Search for the cell housing the specified text and yield its (X, Y) center coordinate. 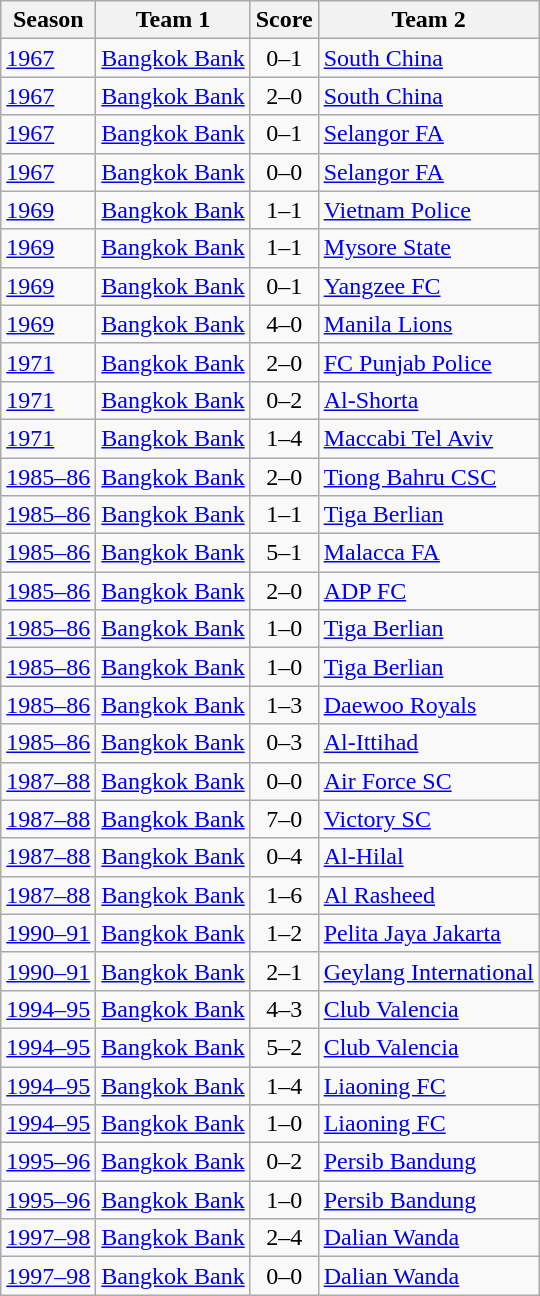
4–0 (284, 324)
Victory SC (428, 819)
Malacca FA (428, 553)
Al-Shorta (428, 400)
ADP FC (428, 591)
Pelita Jaya Jakarta (428, 933)
7–0 (284, 819)
Al-Hilal (428, 857)
Team 2 (428, 20)
5–1 (284, 553)
Yangzee FC (428, 286)
Manila Lions (428, 324)
Mysore State (428, 248)
4–3 (284, 1009)
1–3 (284, 705)
Tiong Bahru CSC (428, 477)
2–4 (284, 1238)
Air Force SC (428, 781)
Team 1 (173, 20)
1–6 (284, 895)
5–2 (284, 1047)
Vietnam Police (428, 210)
Daewoo Royals (428, 705)
Al Rasheed (428, 895)
2–1 (284, 971)
0–4 (284, 857)
Geylang International (428, 971)
Maccabi Tel Aviv (428, 438)
1–2 (284, 933)
FC Punjab Police (428, 362)
Al-Ittihad (428, 743)
0–3 (284, 743)
Score (284, 20)
Season (48, 20)
